Search for the cell housing the specified text and yield its [x, y] center coordinate. 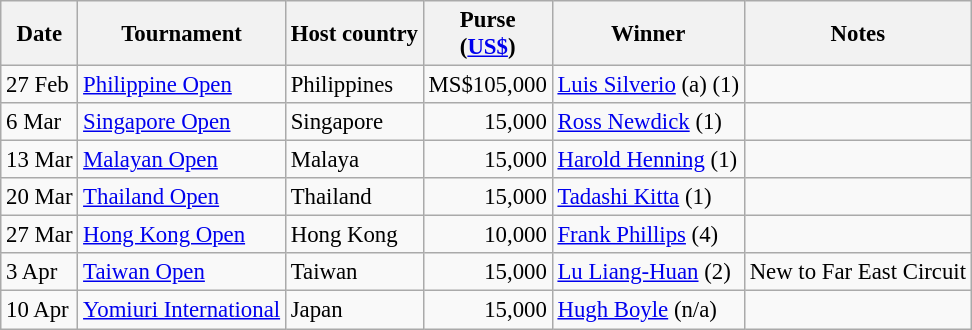
10,000 [488, 235]
Winner [648, 34]
Purse(US$) [488, 34]
Host country [354, 34]
Luis Silverio (a) (1) [648, 85]
27 Feb [40, 85]
20 Mar [40, 197]
Date [40, 34]
6 Mar [40, 122]
Malayan Open [182, 160]
Hugh Boyle (n/a) [648, 310]
Notes [858, 34]
Hong Kong Open [182, 235]
Taiwan [354, 273]
Lu Liang-Huan (2) [648, 273]
3 Apr [40, 273]
Thailand Open [182, 197]
Thailand [354, 197]
Tournament [182, 34]
Hong Kong [354, 235]
Frank Phillips (4) [648, 235]
13 Mar [40, 160]
Philippine Open [182, 85]
MS$105,000 [488, 85]
Ross Newdick (1) [648, 122]
Singapore [354, 122]
Philippines [354, 85]
New to Far East Circuit [858, 273]
Japan [354, 310]
10 Apr [40, 310]
Yomiuri International [182, 310]
27 Mar [40, 235]
Singapore Open [182, 122]
Tadashi Kitta (1) [648, 197]
Malaya [354, 160]
Harold Henning (1) [648, 160]
Taiwan Open [182, 273]
